Locate the cell with the specified text and output its [x, y] center coordinate. 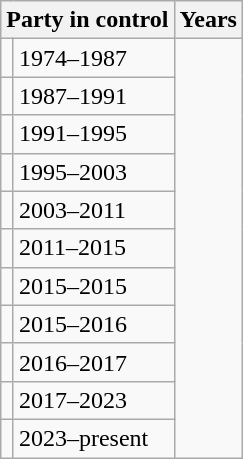
2015–2015 [94, 286]
2003–2011 [94, 210]
2016–2017 [94, 362]
Party in control [88, 20]
1991–1995 [94, 134]
1974–1987 [94, 58]
2011–2015 [94, 248]
2023–present [94, 438]
1995–2003 [94, 172]
2017–2023 [94, 400]
1987–1991 [94, 96]
Years [208, 20]
2015–2016 [94, 324]
